Locate the cell with the specified text and output its (X, Y) center coordinate. 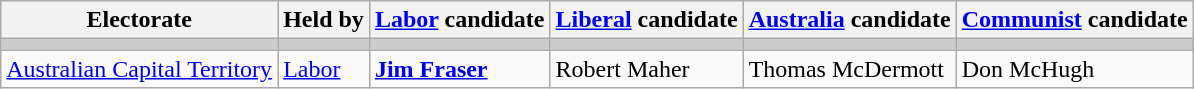
Australia candidate (850, 20)
Electorate (140, 20)
Labor (324, 69)
Thomas McDermott (850, 69)
Liberal candidate (646, 20)
Australian Capital Territory (140, 69)
Don McHugh (1074, 69)
Robert Maher (646, 69)
Labor candidate (460, 20)
Jim Fraser (460, 69)
Communist candidate (1074, 20)
Held by (324, 20)
